Scan for the cell matching the given text and deliver its [x, y] coordinate at center. 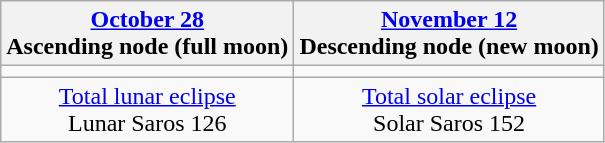
Total solar eclipseSolar Saros 152 [449, 110]
October 28Ascending node (full moon) [148, 34]
Total lunar eclipseLunar Saros 126 [148, 110]
November 12Descending node (new moon) [449, 34]
